Identify which cell holds the provided text, then report its [X, Y] central coordinate. 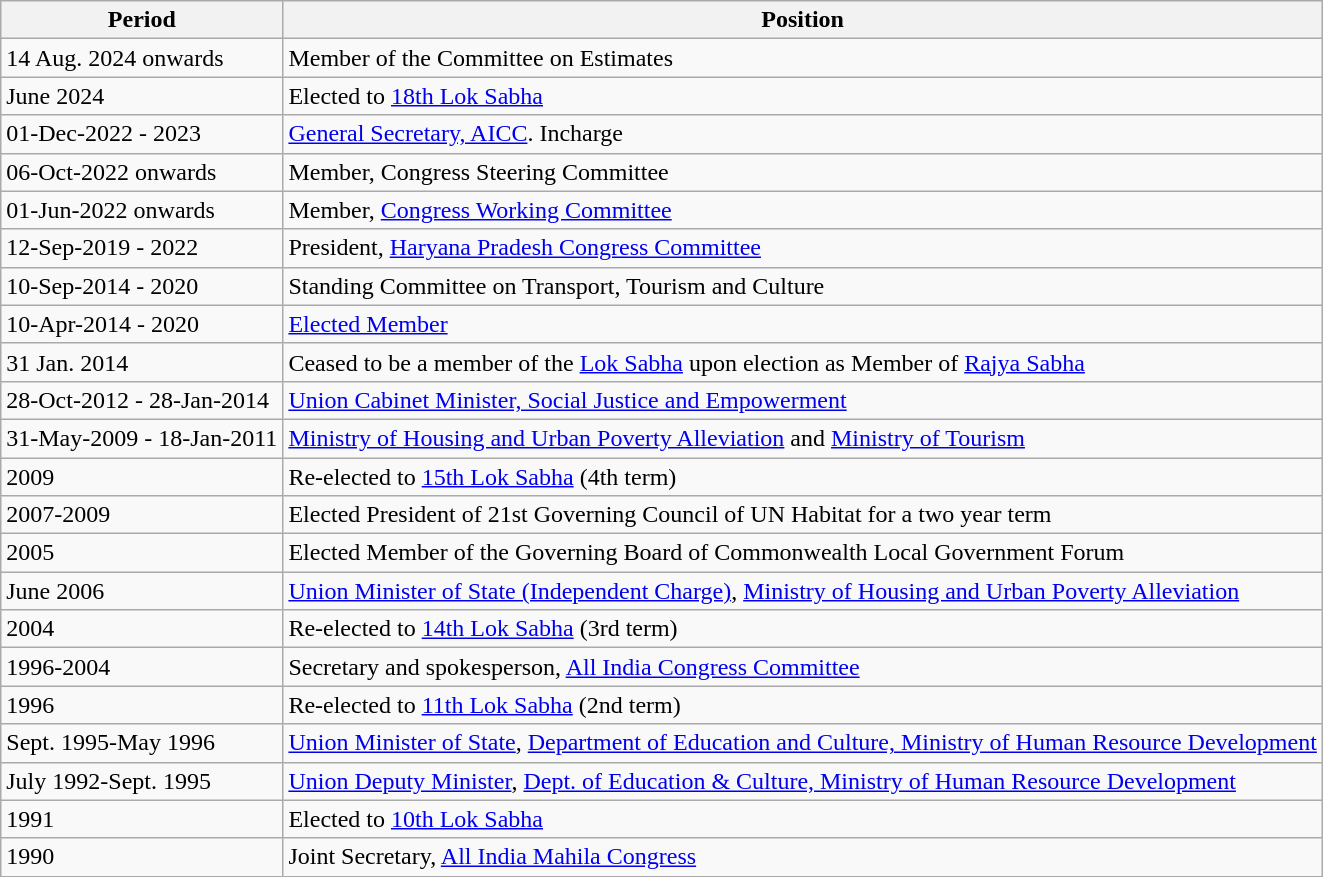
Joint Secretary, All India Mahila Congress [803, 857]
Elected Member of the Governing Board of Commonwealth Local Government Forum [803, 553]
2007-2009 [142, 515]
General Secretary, AICC. Incharge [803, 134]
Member, Congress Working Committee [803, 210]
Elected President of 21st Governing Council of UN Habitat for a two year term [803, 515]
1996-2004 [142, 667]
2009 [142, 477]
2004 [142, 629]
Period [142, 20]
1991 [142, 819]
June 2006 [142, 591]
Member of the Committee on Estimates [803, 58]
1990 [142, 857]
Ministry of Housing and Urban Poverty Alleviation and Ministry of Tourism [803, 438]
Secretary and spokesperson, All India Congress Committee [803, 667]
06-Oct-2022 onwards [142, 172]
10-Sep-2014 - 2020 [142, 286]
Standing Committee on Transport, Tourism and Culture [803, 286]
14 Aug. 2024 onwards [142, 58]
28-Oct-2012 - 28-Jan-2014 [142, 400]
12-Sep-2019 - 2022 [142, 248]
10-Apr-2014 - 2020 [142, 324]
2005 [142, 553]
1996 [142, 705]
President, Haryana Pradesh Congress Committee [803, 248]
31 Jan. 2014 [142, 362]
June 2024 [142, 96]
Re-elected to 15th Lok Sabha (4th term) [803, 477]
Union Minister of State, Department of Education and Culture, Ministry of Human Resource Development [803, 743]
01-Jun-2022 onwards [142, 210]
Re-elected to 11th Lok Sabha (2nd term) [803, 705]
Union Cabinet Minister, Social Justice and Empowerment [803, 400]
Union Deputy Minister, Dept. of Education & Culture, Ministry of Human Resource Development [803, 781]
Position [803, 20]
July 1992-Sept. 1995 [142, 781]
Elected Member [803, 324]
Elected to 18th Lok Sabha [803, 96]
Union Minister of State (Independent Charge), Ministry of Housing and Urban Poverty Alleviation [803, 591]
Ceased to be a member of the Lok Sabha upon election as Member of Rajya Sabha [803, 362]
Member, Congress Steering Committee [803, 172]
31-May-2009 - 18-Jan-2011 [142, 438]
Re-elected to 14th Lok Sabha (3rd term) [803, 629]
Elected to 10th Lok Sabha [803, 819]
Sept. 1995-May 1996 [142, 743]
01-Dec-2022 - 2023 [142, 134]
